Capture the cell that displays the provided text and extract its [x, y] central coordinate. 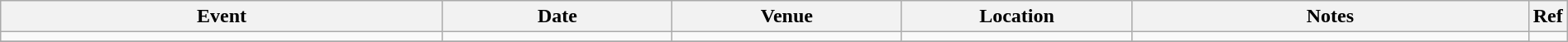
Ref [1548, 16]
Location [1017, 16]
Date [557, 16]
Event [222, 16]
Venue [787, 16]
Notes [1330, 16]
